Search for the cell housing the specified text and yield its [X, Y] center coordinate. 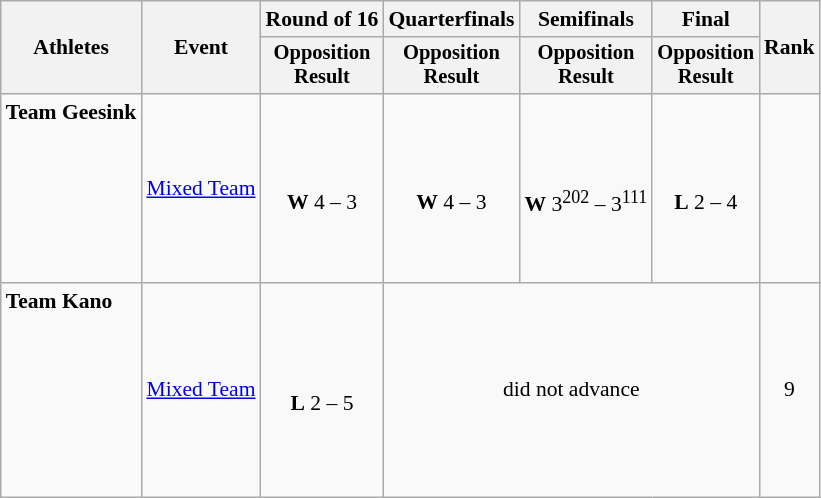
Final [706, 19]
Semifinals [586, 19]
Rank [790, 48]
L 2 – 4 [706, 188]
Event [200, 48]
W 3202 – 3111 [586, 188]
L 2 – 5 [322, 390]
9 [790, 390]
did not advance [571, 390]
Team Kano [72, 390]
Team Geesink [72, 188]
Quarterfinals [451, 19]
Round of 16 [322, 19]
Athletes [72, 48]
